Find where the given text appears and provide that cell's center as (X, Y) coordinate. 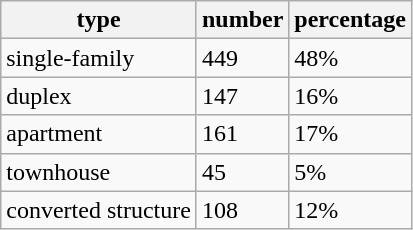
16% (350, 96)
12% (350, 210)
108 (242, 210)
17% (350, 134)
converted structure (99, 210)
apartment (99, 134)
161 (242, 134)
48% (350, 58)
percentage (350, 20)
type (99, 20)
single-family (99, 58)
number (242, 20)
townhouse (99, 172)
duplex (99, 96)
45 (242, 172)
147 (242, 96)
5% (350, 172)
449 (242, 58)
